Locate the cell with the specified text and output its (X, Y) center coordinate. 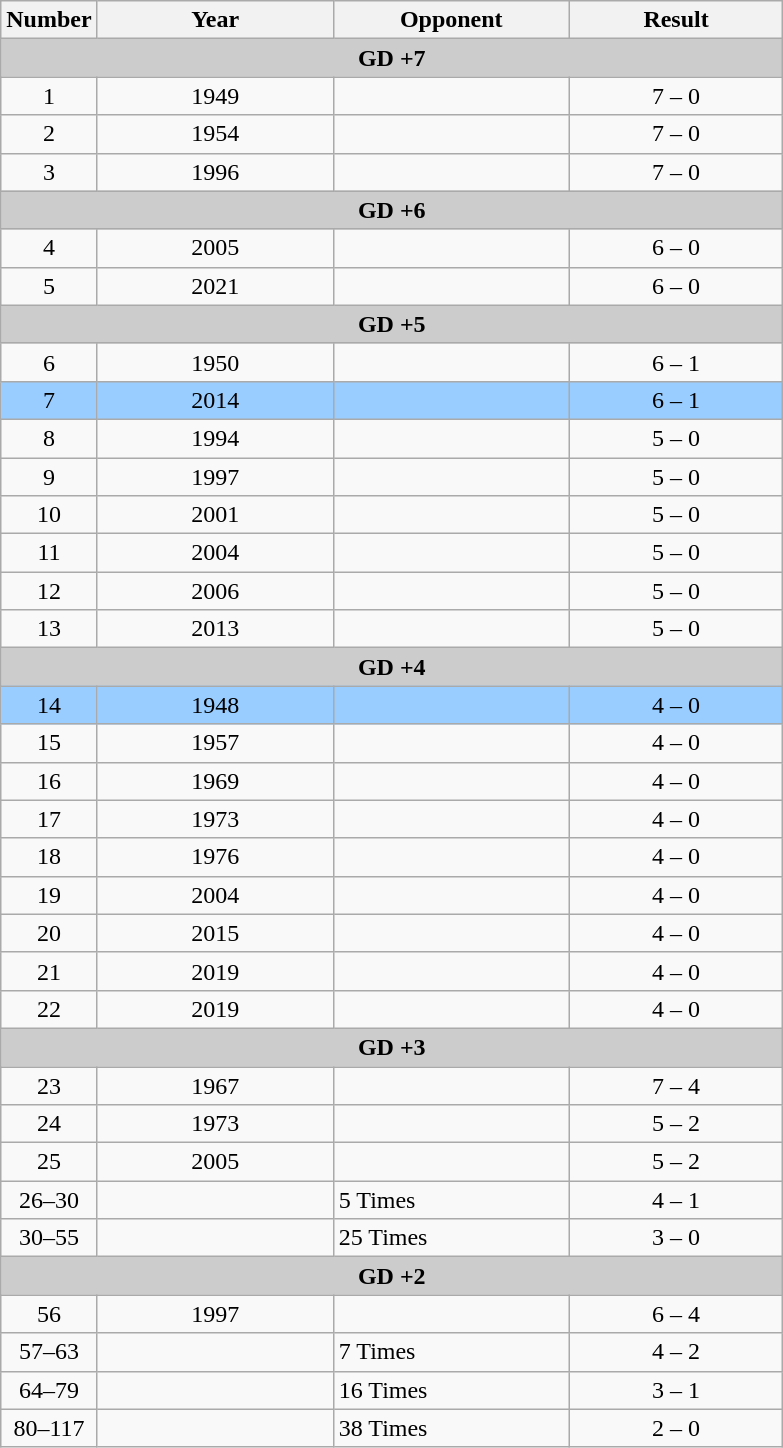
2013 (215, 629)
18 (49, 857)
1996 (215, 172)
2015 (215, 933)
56 (49, 1314)
GD +4 (392, 667)
11 (49, 553)
3 (49, 172)
26–30 (49, 1200)
14 (49, 705)
GD +7 (392, 58)
GD +5 (392, 324)
1 (49, 96)
1954 (215, 134)
5 Times (451, 1200)
23 (49, 1085)
25 (49, 1162)
2014 (215, 400)
3 – 1 (676, 1390)
GD +6 (392, 210)
6 (49, 362)
12 (49, 591)
1976 (215, 857)
10 (49, 515)
GD +2 (392, 1276)
GD +3 (392, 1047)
2 – 0 (676, 1428)
2006 (215, 591)
2 (49, 134)
1949 (215, 96)
57–63 (49, 1352)
Result (676, 20)
20 (49, 933)
7 Times (451, 1352)
16 (49, 781)
25 Times (451, 1238)
17 (49, 819)
8 (49, 438)
1967 (215, 1085)
1994 (215, 438)
7 – 4 (676, 1085)
5 (49, 286)
Year (215, 20)
13 (49, 629)
1948 (215, 705)
9 (49, 477)
19 (49, 895)
1957 (215, 743)
30–55 (49, 1238)
24 (49, 1124)
21 (49, 971)
16 Times (451, 1390)
2021 (215, 286)
3 – 0 (676, 1238)
Opponent (451, 20)
Number (49, 20)
1969 (215, 781)
1950 (215, 362)
64–79 (49, 1390)
2001 (215, 515)
6 – 4 (676, 1314)
22 (49, 1009)
80–117 (49, 1428)
4 – 2 (676, 1352)
4 – 1 (676, 1200)
7 (49, 400)
4 (49, 248)
15 (49, 743)
38 Times (451, 1428)
